Detect which cell encompasses the target text, then output its (x, y) center coordinate. 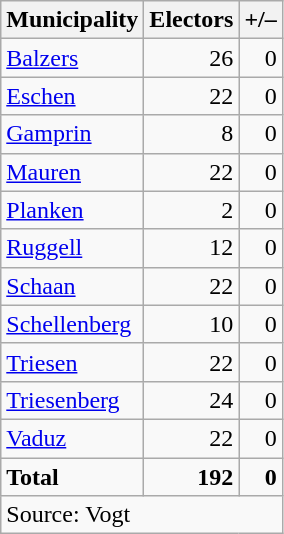
192 (192, 477)
Ruggell (72, 248)
Schellenberg (72, 324)
24 (192, 400)
Planken (72, 210)
12 (192, 248)
Electors (192, 20)
Municipality (72, 20)
Eschen (72, 96)
Triesenberg (72, 400)
Mauren (72, 172)
Triesen (72, 362)
10 (192, 324)
Source: Vogt (142, 515)
Balzers (72, 58)
Schaan (72, 286)
+/– (260, 20)
Vaduz (72, 438)
Total (72, 477)
8 (192, 134)
26 (192, 58)
2 (192, 210)
Gamprin (72, 134)
